Return [x, y] of the center of cell containing provided text 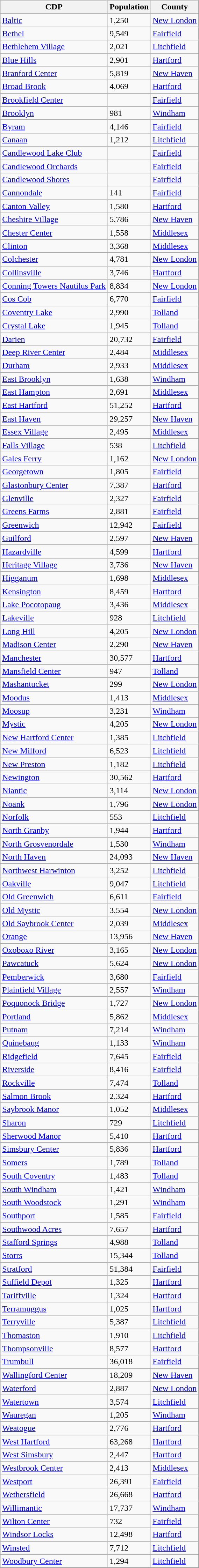
928 [129, 618]
5,387 [129, 1322]
East Brooklyn [54, 379]
1,162 [129, 459]
5,819 [129, 73]
6,611 [129, 897]
2,021 [129, 47]
3,436 [129, 605]
538 [129, 445]
12,942 [129, 525]
Old Saybrook Center [54, 923]
7,387 [129, 485]
Blue Hills [54, 60]
Brookfield Center [54, 100]
Mystic [54, 724]
Thomaston [54, 1335]
12,498 [129, 1534]
Brooklyn [54, 113]
Portland [54, 1017]
2,557 [129, 990]
9,549 [129, 34]
1,325 [129, 1282]
5,786 [129, 220]
7,645 [129, 1056]
17,737 [129, 1508]
Woodbury Center [54, 1561]
Crystal Lake [54, 326]
8,416 [129, 1070]
Old Mystic [54, 910]
Greens Farms [54, 512]
Plainfield Village [54, 990]
2,597 [129, 538]
947 [129, 671]
New Hartford Center [54, 737]
1,212 [129, 140]
Bethel [54, 34]
1,638 [129, 379]
Darien [54, 339]
Westport [54, 1481]
6,770 [129, 299]
Norfolk [54, 817]
Niantic [54, 790]
East Hartford [54, 406]
Wilton Center [54, 1521]
1,530 [129, 844]
West Simsbury [54, 1455]
1,805 [129, 472]
4,599 [129, 551]
7,214 [129, 1030]
2,413 [129, 1468]
Coventry Lake [54, 312]
1,727 [129, 1003]
2,933 [129, 365]
South Coventry [54, 1176]
Simsbury Center [54, 1149]
1,250 [129, 20]
Glastonbury Center [54, 485]
1,205 [129, 1415]
Moodus [54, 698]
Deep River Center [54, 352]
5,862 [129, 1017]
1,052 [129, 1109]
Branford Center [54, 73]
North Haven [54, 857]
2,324 [129, 1096]
4,146 [129, 126]
3,252 [129, 870]
8,577 [129, 1348]
Salmon Brook [54, 1096]
Poquonock Bridge [54, 1003]
Storrs [54, 1256]
Noank [54, 804]
51,252 [129, 406]
1,796 [129, 804]
Waterford [54, 1388]
20,732 [129, 339]
Greenwich [54, 525]
South Windham [54, 1189]
Sherwood Manor [54, 1136]
1,413 [129, 698]
6,523 [129, 751]
1,133 [129, 1043]
3,231 [129, 711]
3,368 [129, 246]
Population [129, 7]
1,385 [129, 737]
9,047 [129, 884]
2,484 [129, 352]
1,944 [129, 831]
5,410 [129, 1136]
Madison Center [54, 645]
2,327 [129, 498]
2,887 [129, 1388]
Higganum [54, 578]
Candlewood Orchards [54, 166]
Broad Brook [54, 87]
3,114 [129, 790]
Candlewood Shores [54, 180]
1,698 [129, 578]
5,624 [129, 963]
Durham [54, 365]
30,562 [129, 777]
Trumbull [54, 1362]
1,945 [129, 326]
3,574 [129, 1402]
729 [129, 1123]
1,558 [129, 233]
5,836 [129, 1149]
18,209 [129, 1375]
4,988 [129, 1242]
1,789 [129, 1162]
Terryville [54, 1322]
7,657 [129, 1229]
Windsor Locks [54, 1534]
299 [129, 684]
2,881 [129, 512]
Orange [54, 937]
Pemberwick [54, 976]
Riverside [54, 1070]
East Haven [54, 419]
4,069 [129, 87]
Putnam [54, 1030]
Long Hill [54, 631]
Georgetown [54, 472]
Canton Valley [54, 206]
New Milford [54, 751]
Guilford [54, 538]
Oakville [54, 884]
3,680 [129, 976]
Willimantic [54, 1508]
Ridgefield [54, 1056]
Watertown [54, 1402]
2,901 [129, 60]
West Hartford [54, 1442]
Saybrook Manor [54, 1109]
1,910 [129, 1335]
Falls Village [54, 445]
Westbrook Center [54, 1468]
141 [129, 193]
2,447 [129, 1455]
36,018 [129, 1362]
Hazardville [54, 551]
51,384 [129, 1269]
1,291 [129, 1202]
Quinebaug [54, 1043]
Essex Village [54, 432]
13,956 [129, 937]
Mansfield Center [54, 671]
2,990 [129, 312]
Heritage Village [54, 565]
15,344 [129, 1256]
Wallingford Center [54, 1375]
Southwood Acres [54, 1229]
Winsted [54, 1548]
2,691 [129, 392]
Collinsville [54, 273]
1,294 [129, 1561]
Lakeville [54, 618]
Sharon [54, 1123]
Conning Towers Nautilus Park [54, 286]
1,025 [129, 1309]
Manchester [54, 658]
Byram [54, 126]
1,483 [129, 1176]
Northwest Harwinton [54, 870]
Weatogue [54, 1428]
Bethlehem Village [54, 47]
Rockville [54, 1083]
7,712 [129, 1548]
Chester Center [54, 233]
Baltic [54, 20]
3,165 [129, 950]
Clinton [54, 246]
Candlewood Lake Club [54, 153]
Cheshire Village [54, 220]
Old Greenwich [54, 897]
1,580 [129, 206]
CDP [54, 7]
2,039 [129, 923]
Southport [54, 1216]
26,391 [129, 1481]
3,746 [129, 273]
29,257 [129, 419]
Pawcatuck [54, 963]
3,736 [129, 565]
Wethersfield [54, 1495]
1,585 [129, 1216]
Tariffville [54, 1295]
1,421 [129, 1189]
2,776 [129, 1428]
South Woodstock [54, 1202]
Newington [54, 777]
8,459 [129, 592]
Stratford [54, 1269]
2,495 [129, 432]
732 [129, 1521]
Gales Ferry [54, 459]
Thompsonville [54, 1348]
Mashantucket [54, 684]
County [175, 7]
1,182 [129, 764]
8,834 [129, 286]
Stafford Springs [54, 1242]
30,577 [129, 658]
981 [129, 113]
4,781 [129, 259]
2,290 [129, 645]
North Granby [54, 831]
Cos Cob [54, 299]
3,554 [129, 910]
Kensington [54, 592]
1,324 [129, 1295]
Cannondale [54, 193]
Terramuggus [54, 1309]
Moosup [54, 711]
24,093 [129, 857]
26,668 [129, 1495]
Lake Pocotopaug [54, 605]
Somers [54, 1162]
Canaan [54, 140]
63,268 [129, 1442]
Colchester [54, 259]
New Preston [54, 764]
North Grosvenordale [54, 844]
Wauregan [54, 1415]
553 [129, 817]
East Hampton [54, 392]
Glenville [54, 498]
Oxoboxo River [54, 950]
7,474 [129, 1083]
Suffield Depot [54, 1282]
